Locate the cell with the specified text and output its [X, Y] center coordinate. 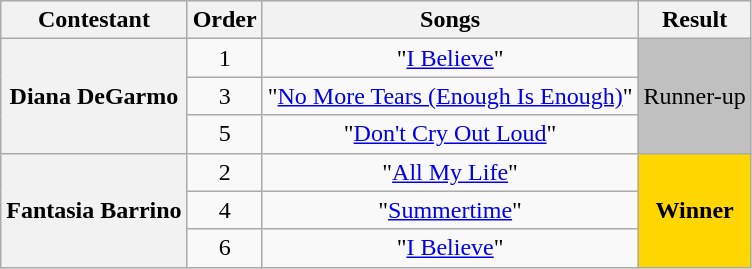
Runner-up [694, 96]
2 [224, 172]
Fantasia Barrino [94, 210]
"All My Life" [450, 172]
Order [224, 20]
Songs [450, 20]
Contestant [94, 20]
5 [224, 134]
6 [224, 248]
1 [224, 58]
Result [694, 20]
Diana DeGarmo [94, 96]
"Don't Cry Out Loud" [450, 134]
Winner [694, 210]
"Summertime" [450, 210]
4 [224, 210]
"No More Tears (Enough Is Enough)" [450, 96]
3 [224, 96]
